Return the (X, Y) coordinate for the center point of the cell that contains the specified text.  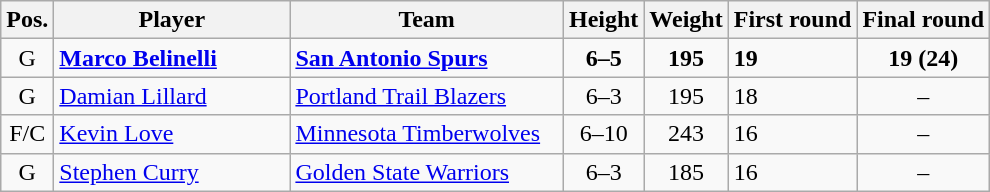
Final round (924, 20)
Pos. (28, 20)
6–5 (603, 58)
Damian Lillard (172, 96)
F/C (28, 134)
Stephen Curry (172, 172)
Golden State Warriors (427, 172)
Marco Belinelli (172, 58)
Portland Trail Blazers (427, 96)
18 (792, 96)
Minnesota Timberwolves (427, 134)
185 (686, 172)
19 (792, 58)
Kevin Love (172, 134)
19 (24) (924, 58)
Weight (686, 20)
Team (427, 20)
243 (686, 134)
Player (172, 20)
First round (792, 20)
6–10 (603, 134)
San Antonio Spurs (427, 58)
Height (603, 20)
